Find where the given text appears and provide that cell's center as (x, y) coordinate. 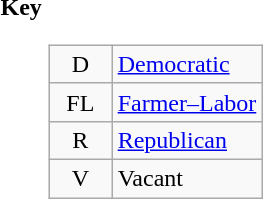
FL (81, 102)
R (81, 140)
D (81, 64)
Farmer–Labor (187, 102)
Republican (187, 140)
V (81, 178)
Democratic (187, 64)
Vacant (187, 178)
